Locate the cell with the specified text and output its (X, Y) center coordinate. 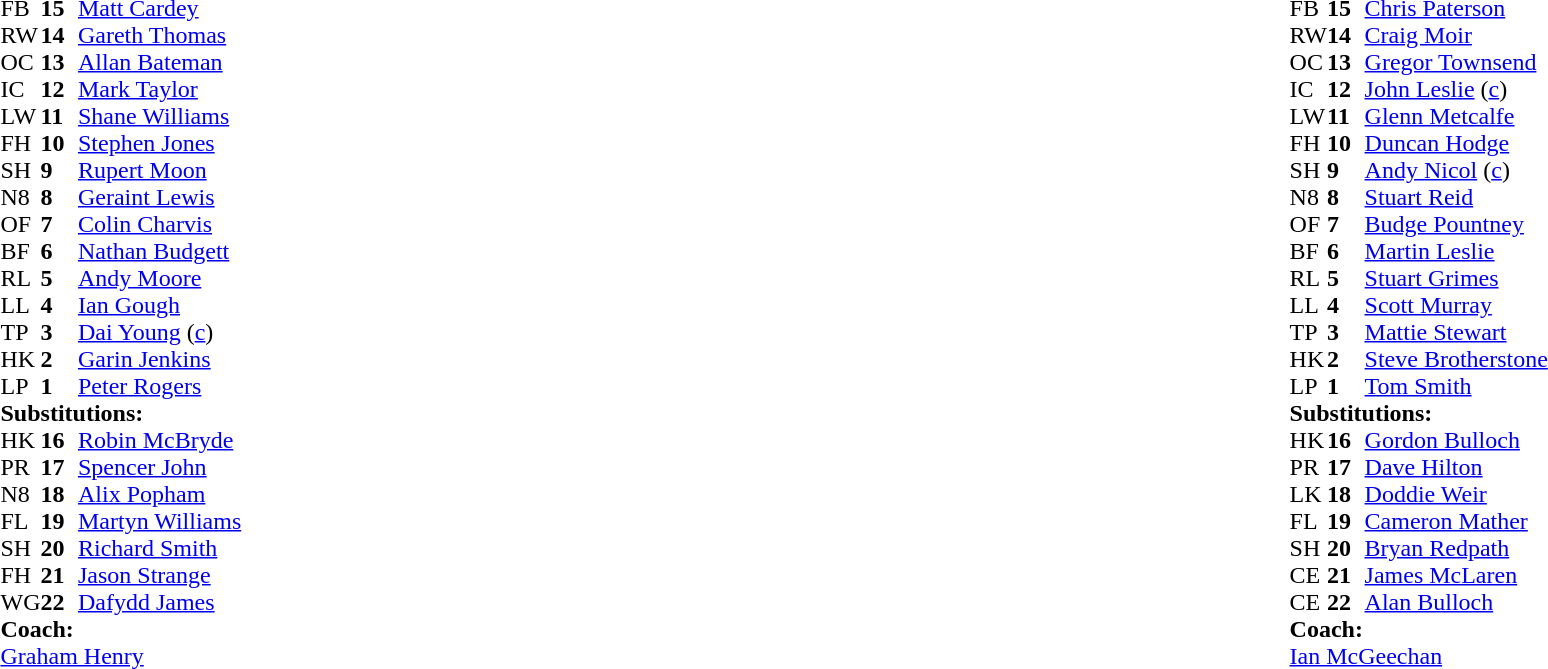
Spencer John (160, 468)
Jason Strange (160, 576)
Glenn Metcalfe (1456, 116)
Martyn Williams (160, 522)
Ian Gough (160, 306)
John Leslie (c) (1456, 90)
WG (20, 602)
Colin Charvis (160, 224)
Duncan Hodge (1456, 144)
Andy Moore (160, 278)
Mattie Stewart (1456, 332)
Doddie Weir (1456, 494)
Shane Williams (160, 116)
Gregor Townsend (1456, 62)
Gordon Bulloch (1456, 440)
Cameron Mather (1456, 522)
Ian McGeechan (1419, 656)
Dai Young (c) (160, 332)
Stephen Jones (160, 144)
Stuart Grimes (1456, 278)
Robin McBryde (160, 440)
Alan Bulloch (1456, 602)
Budge Pountney (1456, 224)
James McLaren (1456, 576)
Garin Jenkins (160, 360)
Scott Murray (1456, 306)
Tom Smith (1456, 386)
Gareth Thomas (160, 36)
Bryan Redpath (1456, 548)
Stuart Reid (1456, 198)
Richard Smith (160, 548)
Nathan Budgett (160, 252)
Graham Henry (120, 656)
LK (1309, 494)
Dave Hilton (1456, 468)
Craig Moir (1456, 36)
Steve Brotherstone (1456, 360)
Dafydd James (160, 602)
Martin Leslie (1456, 252)
Peter Rogers (160, 386)
Mark Taylor (160, 90)
Rupert Moon (160, 170)
Alix Popham (160, 494)
Allan Bateman (160, 62)
Geraint Lewis (160, 198)
Andy Nicol (c) (1456, 170)
